Search for the cell housing the specified text and yield its [x, y] center coordinate. 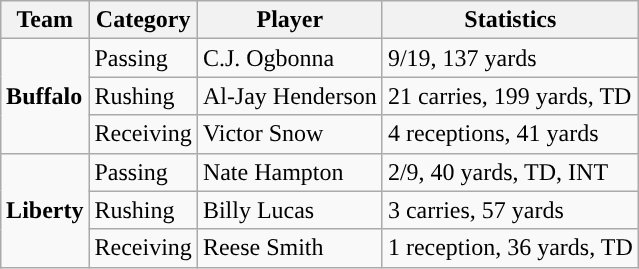
Category [143, 20]
C.J. Ogbonna [290, 58]
Victor Snow [290, 134]
Al-Jay Henderson [290, 96]
3 carries, 57 yards [510, 210]
21 carries, 199 yards, TD [510, 96]
1 reception, 36 yards, TD [510, 248]
9/19, 137 yards [510, 58]
Nate Hampton [290, 172]
Statistics [510, 20]
4 receptions, 41 yards [510, 134]
Player [290, 20]
Billy Lucas [290, 210]
Liberty [45, 210]
Team [45, 20]
2/9, 40 yards, TD, INT [510, 172]
Buffalo [45, 96]
Reese Smith [290, 248]
